Output the (X, Y) coordinate of the center of the cell containing the given text.  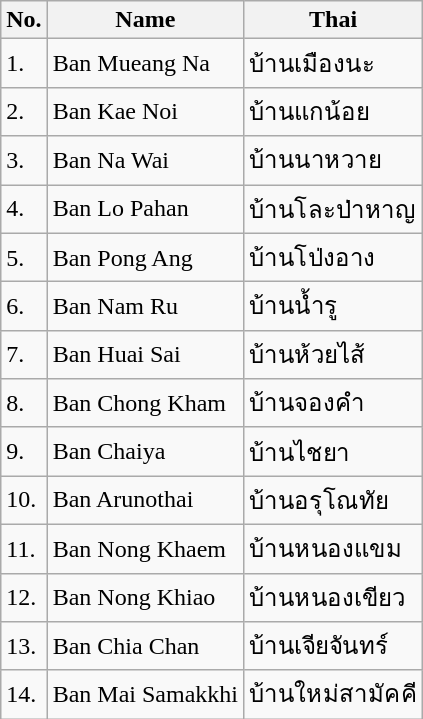
บ้านใหม่สามัคคี (334, 694)
Name (145, 20)
10. (24, 500)
Ban Nong Khaem (145, 548)
Ban Chong Kham (145, 404)
1. (24, 64)
บ้านนาหวาย (334, 160)
Ban Pong Ang (145, 258)
4. (24, 208)
Ban Lo Pahan (145, 208)
Thai (334, 20)
บ้านเจียจันทร์ (334, 646)
Ban Nam Ru (145, 306)
2. (24, 112)
Ban Nong Khiao (145, 598)
Ban Na Wai (145, 160)
บ้านโละป่าหาญ (334, 208)
บ้านจองคำ (334, 404)
บ้านเมืองนะ (334, 64)
บ้านห้วยไส้ (334, 354)
11. (24, 548)
Ban Chia Chan (145, 646)
7. (24, 354)
บ้านหนองเขียว (334, 598)
บ้านน้ำรู (334, 306)
Ban Kae Noi (145, 112)
3. (24, 160)
บ้านอรุโณทัย (334, 500)
8. (24, 404)
Ban Mueang Na (145, 64)
No. (24, 20)
บ้านโป่งอาง (334, 258)
บ้านหนองแขม (334, 548)
บ้านไชยา (334, 452)
13. (24, 646)
Ban Arunothai (145, 500)
14. (24, 694)
Ban Mai Samakkhi (145, 694)
5. (24, 258)
9. (24, 452)
บ้านแกน้อย (334, 112)
Ban Chaiya (145, 452)
12. (24, 598)
Ban Huai Sai (145, 354)
6. (24, 306)
